Search for the cell housing the specified text and yield its [x, y] center coordinate. 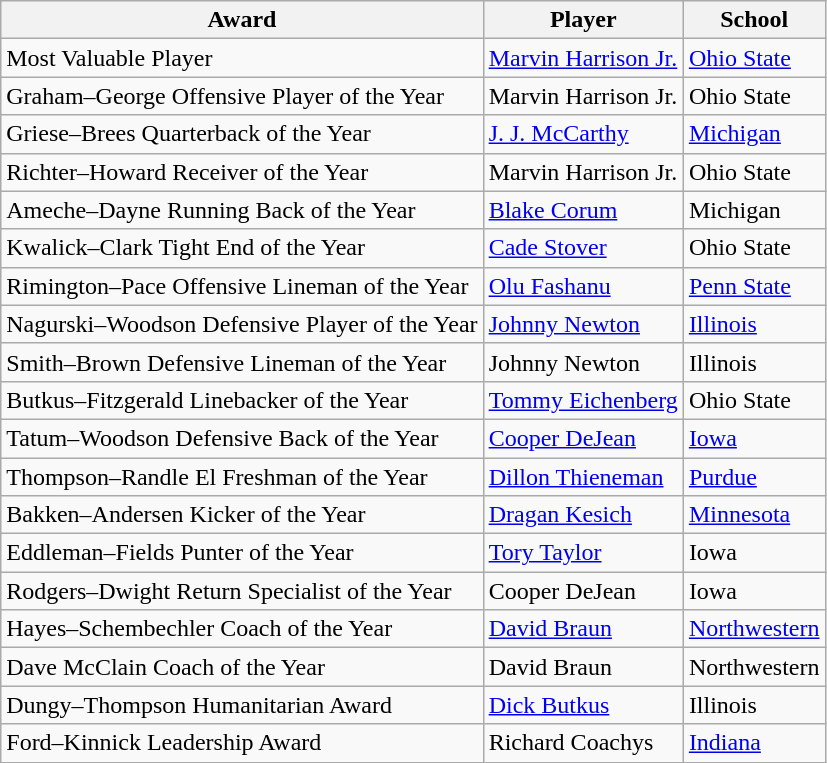
Dick Butkus [583, 705]
Tatum–Woodson Defensive Back of the Year [242, 438]
J. J. McCarthy [583, 134]
Hayes–Schembechler Coach of the Year [242, 629]
Eddleman–Fields Punter of the Year [242, 553]
Bakken–Andersen Kicker of the Year [242, 515]
School [754, 20]
Richard Coachys [583, 743]
Rimington–Pace Offensive Lineman of the Year [242, 286]
Ford–Kinnick Leadership Award [242, 743]
Most Valuable Player [242, 58]
Richter–Howard Receiver of the Year [242, 172]
Smith–Brown Defensive Lineman of the Year [242, 362]
Thompson–Randle El Freshman of the Year [242, 477]
Indiana [754, 743]
Blake Corum [583, 210]
Dungy–Thompson Humanitarian Award [242, 705]
Dillon Thieneman [583, 477]
Purdue [754, 477]
Butkus–Fitzgerald Linebacker of the Year [242, 400]
Nagurski–Woodson Defensive Player of the Year [242, 324]
Player [583, 20]
Kwalick–Clark Tight End of the Year [242, 248]
Dragan Kesich [583, 515]
Penn State [754, 286]
Rodgers–Dwight Return Specialist of the Year [242, 591]
Griese–Brees Quarterback of the Year [242, 134]
Award [242, 20]
Tommy Eichenberg [583, 400]
Dave McClain Coach of the Year [242, 667]
Ameche–Dayne Running Back of the Year [242, 210]
Minnesota [754, 515]
Graham–George Offensive Player of the Year [242, 96]
Tory Taylor [583, 553]
Cade Stover [583, 248]
Olu Fashanu [583, 286]
